Identify which cell holds the provided text, then report its [x, y] central coordinate. 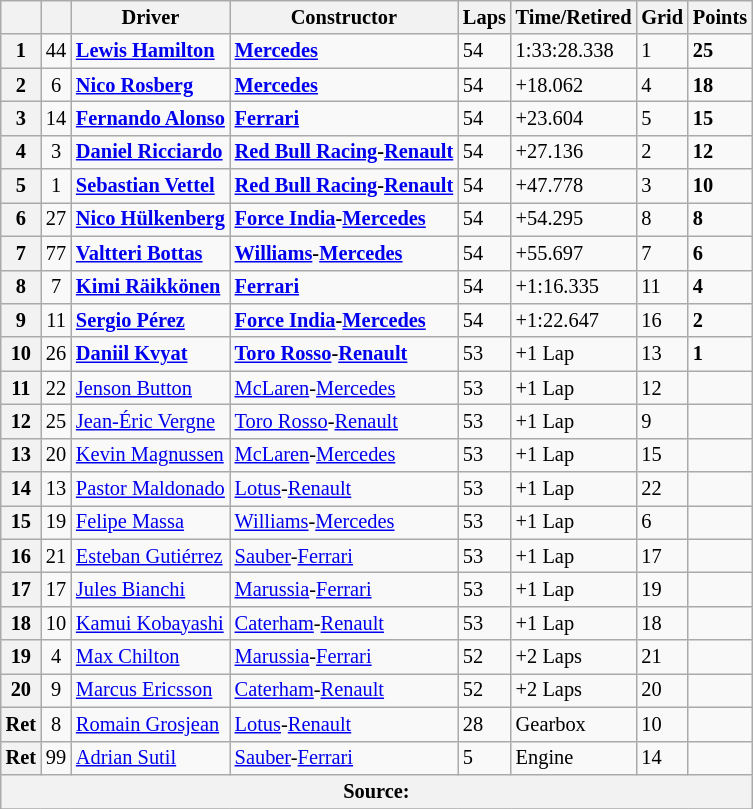
Jean-Éric Vergne [150, 421]
+47.778 [574, 186]
Daniel Ricciardo [150, 152]
Grid [662, 17]
Gearbox [574, 724]
Kimi Räikkönen [150, 287]
Engine [574, 758]
77 [56, 253]
Max Chilton [150, 657]
Time/Retired [574, 17]
Daniil Kvyat [150, 354]
Points [720, 17]
Driver [150, 17]
Valtteri Bottas [150, 253]
Jules Bianchi [150, 589]
+27.136 [574, 152]
Laps [484, 17]
99 [56, 758]
+1:22.647 [574, 320]
+23.604 [574, 118]
Felipe Massa [150, 522]
Pastor Maldonado [150, 489]
Marcus Ericsson [150, 690]
Kamui Kobayashi [150, 623]
Lewis Hamilton [150, 51]
Sebastian Vettel [150, 186]
28 [484, 724]
44 [56, 51]
+18.062 [574, 85]
Constructor [344, 17]
Sergio Pérez [150, 320]
+55.697 [574, 253]
Nico Rosberg [150, 85]
+54.295 [574, 219]
+1:16.335 [574, 287]
Adrian Sutil [150, 758]
Esteban Gutiérrez [150, 556]
Kevin Magnussen [150, 455]
27 [56, 219]
Jenson Button [150, 388]
1:33:28.338 [574, 51]
Nico Hülkenberg [150, 219]
Source: [376, 791]
26 [56, 354]
Fernando Alonso [150, 118]
Romain Grosjean [150, 724]
